Return the (X, Y) coordinate for the center point of the cell that contains the specified text.  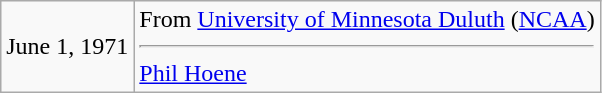
From University of Minnesota Duluth (NCAA)Phil Hoene (367, 47)
June 1, 1971 (68, 47)
